Detect which cell encompasses the target text, then output its (X, Y) center coordinate. 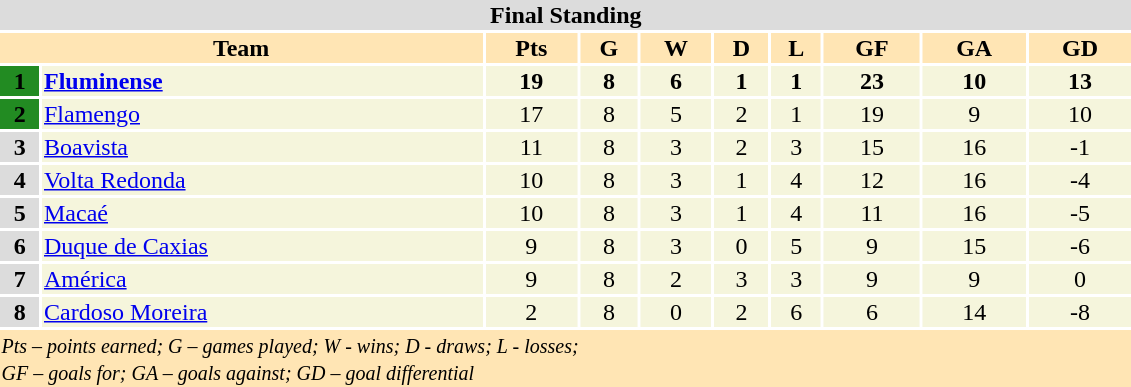
G (608, 48)
L (796, 48)
Boavista (262, 147)
W (676, 48)
7 (20, 279)
23 (872, 81)
D (742, 48)
Macaé (262, 213)
12 (872, 180)
17 (531, 114)
Flamengo (262, 114)
GA (974, 48)
Volta Redonda (262, 180)
GF (872, 48)
Cardoso Moreira (262, 312)
Duque de Caxias (262, 246)
Fluminense (262, 81)
Team (241, 48)
América (262, 279)
14 (974, 312)
Pts (531, 48)
